Find where the given text appears and provide that cell's center as (x, y) coordinate. 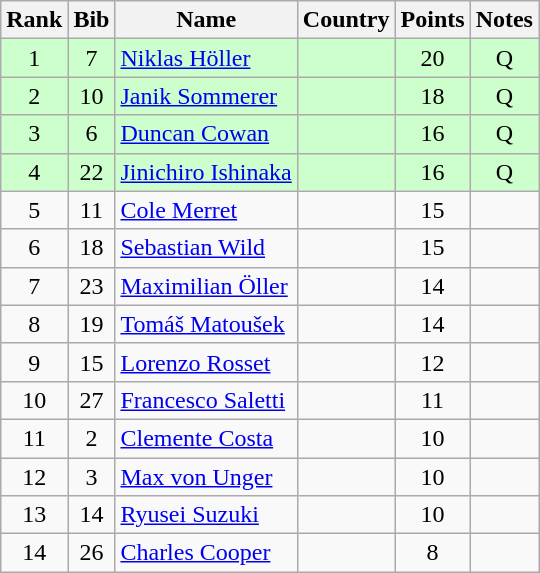
Ryusei Suzuki (206, 515)
Country (346, 20)
13 (34, 515)
Max von Unger (206, 477)
Cole Merret (206, 210)
9 (34, 362)
Name (206, 20)
Points (432, 20)
Jinichiro Ishinaka (206, 172)
Janik Sommerer (206, 96)
1 (34, 58)
Francesco Saletti (206, 400)
4 (34, 172)
27 (92, 400)
Niklas Höller (206, 58)
26 (92, 553)
Tomáš Matoušek (206, 324)
Clemente Costa (206, 438)
Lorenzo Rosset (206, 362)
22 (92, 172)
Charles Cooper (206, 553)
5 (34, 210)
20 (432, 58)
19 (92, 324)
Duncan Cowan (206, 134)
Rank (34, 20)
Bib (92, 20)
23 (92, 286)
Sebastian Wild (206, 248)
Notes (504, 20)
Maximilian Öller (206, 286)
